Scan for the cell matching the given text and deliver its [x, y] coordinate at center. 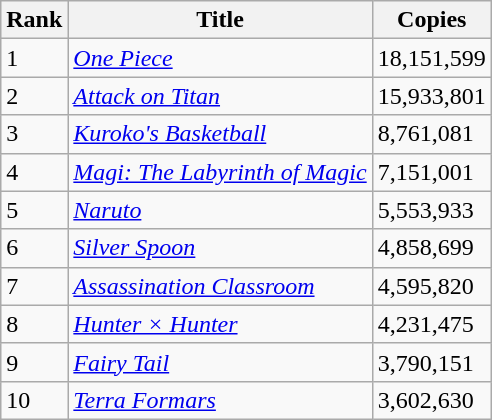
Title [220, 20]
Copies [432, 20]
6 [34, 248]
8 [34, 324]
Hunter × Hunter [220, 324]
3 [34, 134]
5,553,933 [432, 210]
4,858,699 [432, 248]
3,602,630 [432, 400]
1 [34, 58]
18,151,599 [432, 58]
9 [34, 362]
7 [34, 286]
15,933,801 [432, 96]
Assassination Classroom [220, 286]
Terra Formars [220, 400]
Silver Spoon [220, 248]
2 [34, 96]
Kuroko's Basketball [220, 134]
Naruto [220, 210]
One Piece [220, 58]
Fairy Tail [220, 362]
7,151,001 [432, 172]
3,790,151 [432, 362]
Rank [34, 20]
4,231,475 [432, 324]
4,595,820 [432, 286]
10 [34, 400]
8,761,081 [432, 134]
5 [34, 210]
Attack on Titan [220, 96]
4 [34, 172]
Magi: The Labyrinth of Magic [220, 172]
